Extract the [X, Y] coordinate from the center of the cell holding the provided text.  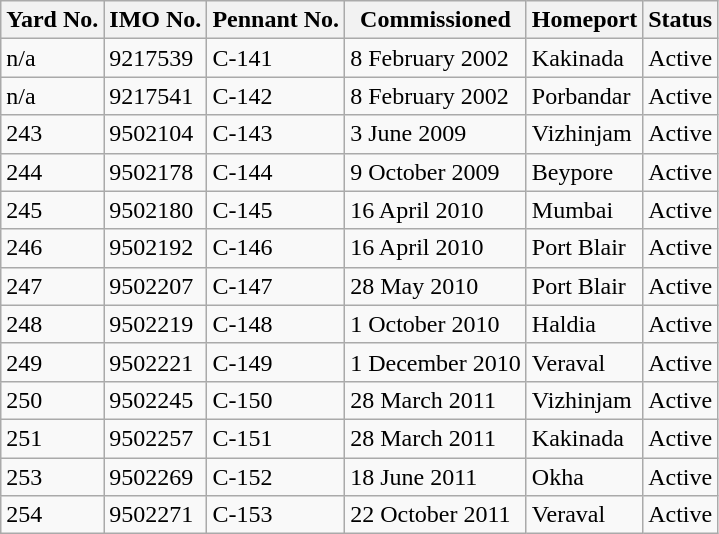
9502207 [156, 286]
Status [680, 20]
1 December 2010 [436, 362]
C-148 [276, 324]
C-150 [276, 400]
244 [52, 172]
9502271 [156, 515]
9502257 [156, 438]
243 [52, 134]
Homeport [584, 20]
C-145 [276, 210]
9502221 [156, 362]
C-142 [276, 96]
Porbandar [584, 96]
254 [52, 515]
C-153 [276, 515]
C-144 [276, 172]
9502192 [156, 248]
9502180 [156, 210]
Mumbai [584, 210]
IMO No. [156, 20]
9502269 [156, 477]
22 October 2011 [436, 515]
1 October 2010 [436, 324]
250 [52, 400]
9502219 [156, 324]
9217541 [156, 96]
C-151 [276, 438]
247 [52, 286]
C-141 [276, 58]
C-149 [276, 362]
9502104 [156, 134]
251 [52, 438]
9 October 2009 [436, 172]
28 May 2010 [436, 286]
246 [52, 248]
253 [52, 477]
C-147 [276, 286]
3 June 2009 [436, 134]
245 [52, 210]
Haldia [584, 324]
9217539 [156, 58]
Commissioned [436, 20]
Beypore [584, 172]
18 June 2011 [436, 477]
C-152 [276, 477]
9502178 [156, 172]
248 [52, 324]
C-143 [276, 134]
Pennant No. [276, 20]
9502245 [156, 400]
C-146 [276, 248]
249 [52, 362]
Okha [584, 477]
Yard No. [52, 20]
